From the cell containing the given text, extract its center point as (X, Y) coordinate. 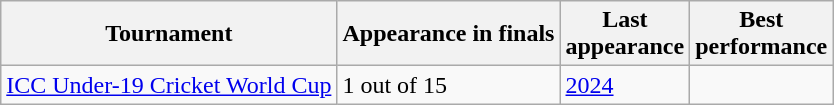
Tournament (169, 34)
ICC Under-19 Cricket World Cup (169, 85)
Appearance in finals (448, 34)
Lastappearance (625, 34)
2024 (625, 85)
Bestperformance (762, 34)
1 out of 15 (448, 85)
